Output the [x, y] coordinate of the center of the cell containing the given text.  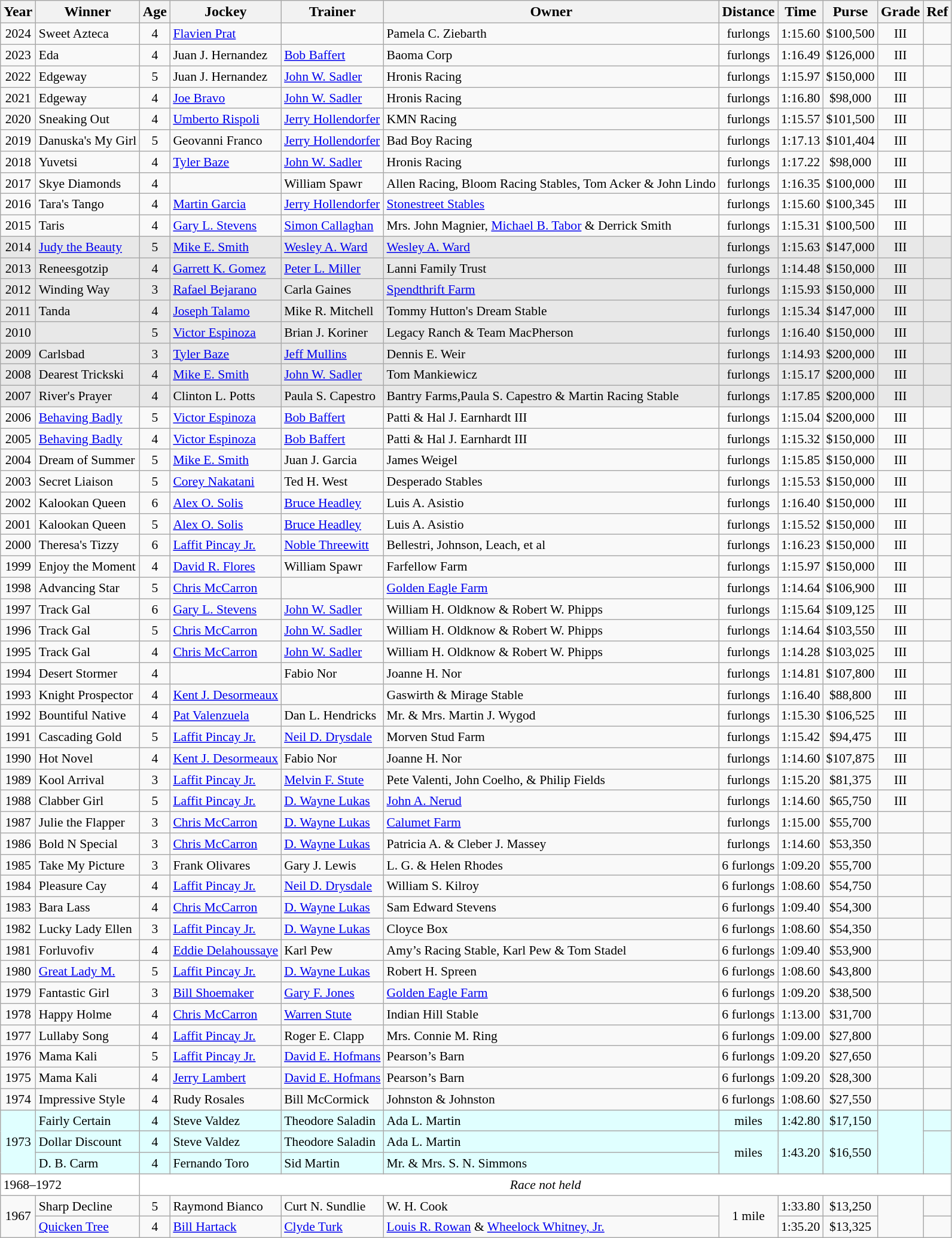
Purse [850, 12]
Knight Prospector [88, 694]
Dearest Trickski [88, 375]
Mr. & Mrs. S. N. Simmons [551, 1163]
Tara's Tango [88, 205]
Clyde Turk [332, 1227]
2022 [18, 77]
1982 [18, 929]
Bill McCormick [332, 1099]
1998 [18, 588]
Curt N. Sundlie [332, 1206]
Clabber Girl [88, 801]
Robert H. Spreen [551, 971]
$27,800 [850, 1035]
1987 [18, 822]
1989 [18, 780]
$65,750 [850, 801]
1996 [18, 630]
1:15.32 [800, 439]
2024 [18, 34]
1:14.48 [800, 269]
$101,404 [850, 141]
Gary J. Lewis [332, 865]
Dollar Discount [88, 1142]
Pat Valenzuela [225, 716]
1:17.13 [800, 141]
Tommy Hutton's Dream Stable [551, 311]
Corey Nakatani [225, 481]
Garrett K. Gomez [225, 269]
1995 [18, 652]
Karl Pew [332, 950]
Simon Callaghan [332, 225]
Ref [938, 12]
1:15.42 [800, 737]
Carla Gaines [332, 289]
Bountiful Native [88, 716]
$53,350 [850, 844]
Eda [88, 55]
Joe Bravo [225, 98]
Winding Way [88, 289]
Brian J. Koriner [332, 333]
1:15.52 [800, 524]
Jerry Lambert [225, 1078]
1:17.85 [800, 396]
1:15.04 [800, 417]
$88,800 [850, 694]
$100,000 [850, 183]
Roger E. Clapp [332, 1035]
2003 [18, 481]
Eddie Delahoussaye [225, 950]
David R. Flores [225, 566]
Dream of Summer [88, 460]
2023 [18, 55]
1997 [18, 609]
1988 [18, 801]
1:15.17 [800, 375]
Bill Hartack [225, 1227]
Kool Arrival [88, 780]
$54,750 [850, 886]
$103,550 [850, 630]
Stonestreet Stables [551, 205]
Cloyce Box [551, 929]
Fairly Certain [88, 1121]
Jockey [225, 12]
Yuvetsi [88, 162]
Carlsbad [88, 353]
$106,525 [850, 716]
1:43.20 [800, 1152]
Bantry Farms,Paula S. Capestro & Martin Racing Stable [551, 396]
1:15.00 [800, 822]
Allen Racing, Bloom Racing Stables, Tom Acker & John Lindo [551, 183]
Time [800, 12]
W. H. Cook [551, 1206]
$103,025 [850, 652]
2001 [18, 524]
$107,875 [850, 758]
Joseph Talamo [225, 311]
2004 [18, 460]
Theresa's Tizzy [88, 545]
Warren Stute [332, 1014]
Mr. & Mrs. Martin J. Wygod [551, 716]
$38,500 [850, 993]
$101,500 [850, 119]
Johnston & Johnston [551, 1099]
Sam Edward Stevens [551, 907]
Forluvofiv [88, 950]
1:16.23 [800, 545]
Juan J. Garcia [332, 460]
Fantastic Girl [88, 993]
Louis R. Rowan & Wheelock Whitney, Jr. [551, 1227]
$106,900 [850, 588]
Reneesgotzip [88, 269]
2019 [18, 141]
1973 [18, 1142]
Bellestri, Johnson, Leach, et al [551, 545]
L. G. & Helen Rhodes [551, 865]
2011 [18, 311]
Noble Threewitt [332, 545]
Pleasure Cay [88, 886]
1:13.00 [800, 1014]
Melvin F. Stute [332, 780]
Lucky Lady Ellen [88, 929]
2005 [18, 439]
2006 [18, 417]
Gary F. Jones [332, 993]
Bill Shoemaker [225, 993]
1 mile [749, 1216]
1:16.49 [800, 55]
1986 [18, 844]
Raymond Bianco [225, 1206]
James Weigel [551, 460]
Quicken Tree [88, 1227]
Bold N Special [88, 844]
D. B. Carm [88, 1163]
Pete Valenti, John Coelho, & Philip Fields [551, 780]
Desert Stormer [88, 673]
Grade [901, 12]
1977 [18, 1035]
2009 [18, 353]
$54,300 [850, 907]
$100,345 [850, 205]
1984 [18, 886]
2014 [18, 247]
Sid Martin [332, 1163]
2013 [18, 269]
1:14.81 [800, 673]
Hot Novel [88, 758]
$107,800 [850, 673]
Patricia A. & Cleber J. Massey [551, 844]
2020 [18, 119]
Amy’s Racing Stable, Karl Pew & Tom Stadel [551, 950]
1:42.80 [800, 1121]
Bad Boy Racing [551, 141]
Judy the Beauty [88, 247]
Frank Olivares [225, 865]
$109,125 [850, 609]
1968–1972 [71, 1185]
Tom Mankiewicz [551, 375]
$31,700 [850, 1014]
Umberto Rispoli [225, 119]
Desperado Stables [551, 481]
Sharp Decline [88, 1206]
Bara Lass [88, 907]
Indian Hill Stable [551, 1014]
Take My Picture [88, 865]
2008 [18, 375]
Advancing Star [88, 588]
Distance [749, 12]
1:09.00 [800, 1035]
John A. Nerud [551, 801]
$28,300 [850, 1078]
$53,900 [850, 950]
Baoma Corp [551, 55]
1979 [18, 993]
2002 [18, 503]
Legacy Ranch & Team MacPherson [551, 333]
Tanda [88, 311]
1974 [18, 1099]
1:15.85 [800, 460]
$17,150 [850, 1121]
Impressive Style [88, 1099]
1978 [18, 1014]
Mrs. Connie M. Ring [551, 1035]
1:33.80 [800, 1206]
2012 [18, 289]
1:15.93 [800, 289]
Taris [88, 225]
1:15.64 [800, 609]
Happy Holme [88, 1014]
2018 [18, 162]
Geovanni Franco [225, 141]
Cascading Gold [88, 737]
1980 [18, 971]
Ted H. West [332, 481]
$13,250 [850, 1206]
$27,650 [850, 1057]
Peter L. Miller [332, 269]
1:16.80 [800, 98]
1:14.93 [800, 353]
2000 [18, 545]
$13,325 [850, 1227]
1991 [18, 737]
Rudy Rosales [225, 1099]
Rafael Bejarano [225, 289]
1:15.57 [800, 119]
Julie the Flapper [88, 822]
Gaswirth & Mirage Stable [551, 694]
Owner [551, 12]
Mrs. John Magnier, Michael B. Tabor & Derrick Smith [551, 225]
$126,000 [850, 55]
River's Prayer [88, 396]
1:14.28 [800, 652]
Sneaking Out [88, 119]
1990 [18, 758]
Enjoy the Moment [88, 566]
William S. Kilroy [551, 886]
Year [18, 12]
1:15.34 [800, 311]
1985 [18, 865]
1:15.20 [800, 780]
1:17.22 [800, 162]
Great Lady M. [88, 971]
2016 [18, 205]
$27,550 [850, 1099]
Lullaby Song [88, 1035]
1994 [18, 673]
Sweet Azteca [88, 34]
Paula S. Capestro [332, 396]
2010 [18, 333]
Mike R. Mitchell [332, 311]
Skye Diamonds [88, 183]
Winner [88, 12]
Danuska's My Girl [88, 141]
1:35.20 [800, 1227]
Jeff Mullins [332, 353]
$54,350 [850, 929]
Morven Stud Farm [551, 737]
Secret Liaison [88, 481]
Farfellow Farm [551, 566]
2015 [18, 225]
1983 [18, 907]
1:15.53 [800, 481]
Spendthrift Farm [551, 289]
Pamela C. Ziebarth [551, 34]
$43,800 [850, 971]
1:15.31 [800, 225]
2007 [18, 396]
1981 [18, 950]
Lanni Family Trust [551, 269]
1967 [18, 1216]
1992 [18, 716]
Fernando Toro [225, 1163]
1:15.63 [800, 247]
Clinton L. Potts [225, 396]
2021 [18, 98]
Age [154, 12]
1993 [18, 694]
1:16.35 [800, 183]
1976 [18, 1057]
1:15.30 [800, 716]
Trainer [332, 12]
1975 [18, 1078]
$81,375 [850, 780]
Flavien Prat [225, 34]
2017 [18, 183]
1999 [18, 566]
Dennis E. Weir [551, 353]
$94,475 [850, 737]
Race not held [545, 1185]
KMN Racing [551, 119]
$16,550 [850, 1152]
Martin Garcia [225, 205]
Dan L. Hendricks [332, 716]
Calumet Farm [551, 822]
